Identify which cell holds the provided text, then report its (X, Y) central coordinate. 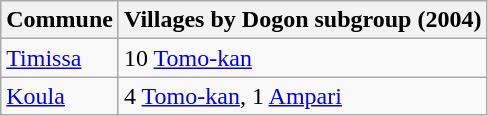
Timissa (60, 58)
Koula (60, 96)
4 Tomo-kan, 1 Ampari (302, 96)
Commune (60, 20)
10 Tomo-kan (302, 58)
Villages by Dogon subgroup (2004) (302, 20)
